Determine the (x, y) coordinate at the center of the cell enclosing the given text.  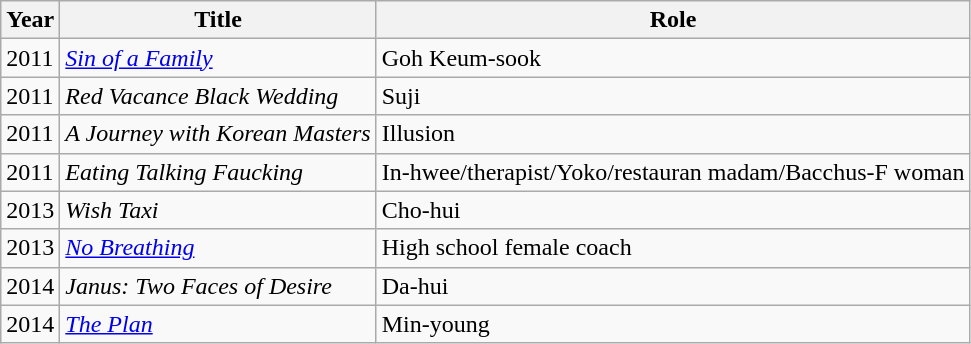
Suji (673, 96)
Da-hui (673, 286)
The Plan (218, 324)
Eating Talking Faucking (218, 172)
High school female coach (673, 248)
Wish Taxi (218, 210)
A Journey with Korean Masters (218, 134)
Cho-hui (673, 210)
Janus: Two Faces of Desire (218, 286)
Red Vacance Black Wedding (218, 96)
Illusion (673, 134)
Title (218, 20)
Role (673, 20)
No Breathing (218, 248)
Year (30, 20)
Goh Keum-sook (673, 58)
In-hwee/therapist/Yoko/restauran madam/Bacchus-F woman (673, 172)
Sin of a Family (218, 58)
Min-young (673, 324)
